Detect which cell encompasses the target text, then output its (x, y) center coordinate. 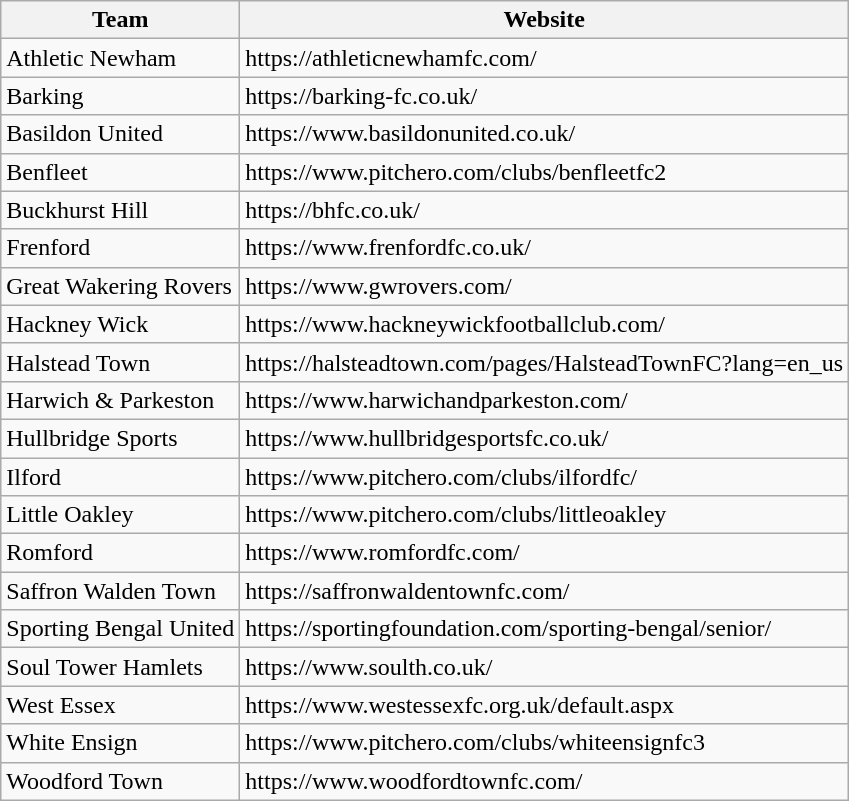
Team (120, 20)
Buckhurst Hill (120, 210)
https://halsteadtown.com/pages/HalsteadTownFC?lang=en_us (544, 362)
https://www.hullbridgesportsfc.co.uk/ (544, 438)
Athletic Newham (120, 58)
Saffron Walden Town (120, 591)
Frenford (120, 248)
Ilford (120, 477)
https://www.soulth.co.uk/ (544, 667)
Hullbridge Sports (120, 438)
Little Oakley (120, 515)
Romford (120, 553)
https://bhfc.co.uk/ (544, 210)
https://www.frenfordfc.co.uk/ (544, 248)
https://www.pitchero.com/clubs/littleoakley (544, 515)
https://www.pitchero.com/clubs/whiteensignfc3 (544, 743)
Barking (120, 96)
Website (544, 20)
https://barking-fc.co.uk/ (544, 96)
https://www.pitchero.com/clubs/ilfordfc/ (544, 477)
https://saffronwaldentownfc.com/ (544, 591)
Sporting Bengal United (120, 629)
White Ensign (120, 743)
Harwich & Parkeston (120, 400)
West Essex (120, 705)
https://www.harwichandparkeston.com/ (544, 400)
https://www.romfordfc.com/ (544, 553)
https://www.westessexfc.org.uk/default.aspx (544, 705)
https://www.woodfordtownfc.com/ (544, 781)
https://www.hackneywickfootballclub.com/ (544, 324)
https://www.basildonunited.co.uk/ (544, 134)
https://www.gwrovers.com/ (544, 286)
https://www.pitchero.com/clubs/benfleetfc2 (544, 172)
Hackney Wick (120, 324)
Benfleet (120, 172)
Basildon United (120, 134)
Woodford Town (120, 781)
Great Wakering Rovers (120, 286)
https://athleticnewhamfc.com/ (544, 58)
https://sportingfoundation.com/sporting-bengal/senior/ (544, 629)
Halstead Town (120, 362)
Soul Tower Hamlets (120, 667)
